Find where the given text appears and provide that cell's center as [X, Y] coordinate. 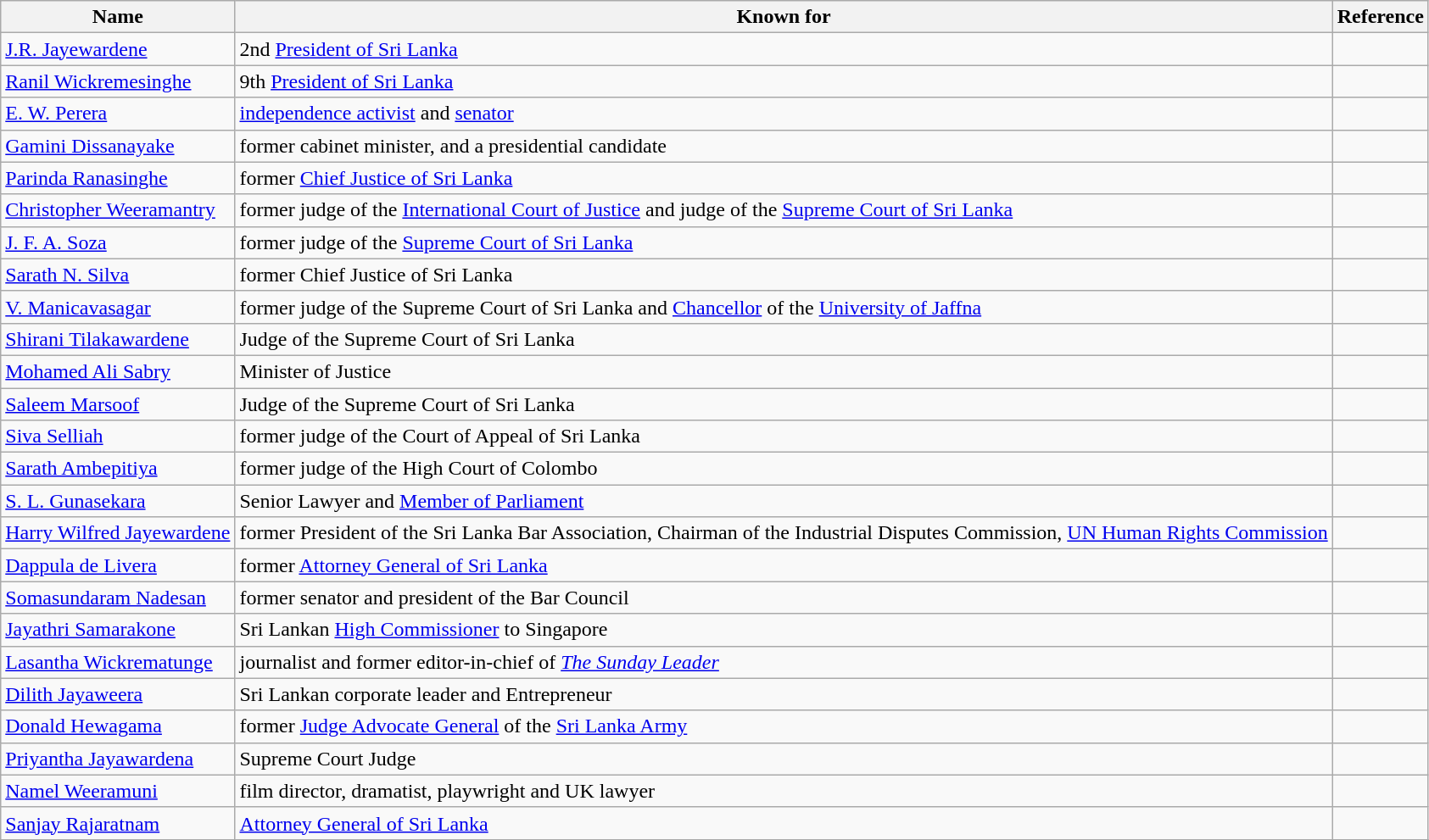
Reference [1381, 17]
J.R. Jayewardene [118, 49]
J. F. A. Soza [118, 242]
Sanjay Rajaratnam [118, 823]
former Attorney General of Sri Lanka [784, 565]
former President of the Sri Lanka Bar Association, Chairman of the Industrial Disputes Commission, UN Human Rights Commission [784, 533]
Shirani Tilakawardene [118, 339]
former judge of the International Court of Justice and judge of the Supreme Court of Sri Lanka [784, 210]
V. Manicavasagar [118, 307]
Christopher Weeramantry [118, 210]
E. W. Perera [118, 114]
Somasundaram Nadesan [118, 598]
Supreme Court Judge [784, 759]
journalist and former editor-in-chief of The Sunday Leader [784, 662]
independence activist and senator [784, 114]
2nd President of Sri Lanka [784, 49]
Dilith Jayaweera [118, 694]
Mohamed Ali Sabry [118, 371]
Sri Lankan corporate leader and Entrepreneur [784, 694]
Minister of Justice [784, 371]
Sri Lankan High Commissioner to Singapore [784, 630]
Attorney General of Sri Lanka [784, 823]
film director, dramatist, playwright and UK lawyer [784, 791]
former judge of the Court of Appeal of Sri Lanka [784, 437]
Donald Hewagama [118, 726]
Ranil Wickremesinghe [118, 81]
Sarath Ambepitiya [118, 469]
Jayathri Samarakone [118, 630]
former judge of the Supreme Court of Sri Lanka [784, 242]
9th President of Sri Lanka [784, 81]
former cabinet minister, and a presidential candidate [784, 146]
Parinda Ranasinghe [118, 178]
Harry Wilfred Jayewardene [118, 533]
Namel Weeramuni [118, 791]
Saleem Marsoof [118, 404]
Gamini Dissanayake [118, 146]
Name [118, 17]
former Judge Advocate General of the Sri Lanka Army [784, 726]
Dappula de Livera [118, 565]
Priyantha Jayawardena [118, 759]
former senator and president of the Bar Council [784, 598]
Lasantha Wickrematunge [118, 662]
Sarath N. Silva [118, 275]
Senior Lawyer and Member of Parliament [784, 501]
Known for [784, 17]
former judge of the High Court of Colombo [784, 469]
Siva Selliah [118, 437]
former judge of the Supreme Court of Sri Lanka and Chancellor of the University of Jaffna [784, 307]
S. L. Gunasekara [118, 501]
